Pinpoint the cell where the given text exists, returning its [x, y] midpoint coordinate. 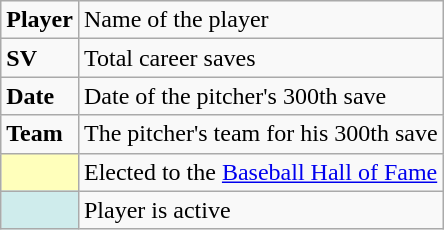
SV [40, 58]
Date [40, 96]
The pitcher's team for his 300th save [260, 134]
Player is active [260, 210]
Name of the player [260, 20]
Team [40, 134]
Total career saves [260, 58]
Elected to the Baseball Hall of Fame [260, 172]
Date of the pitcher's 300th save [260, 96]
Player [40, 20]
